Output the [X, Y] coordinate of the center of the cell containing the given text.  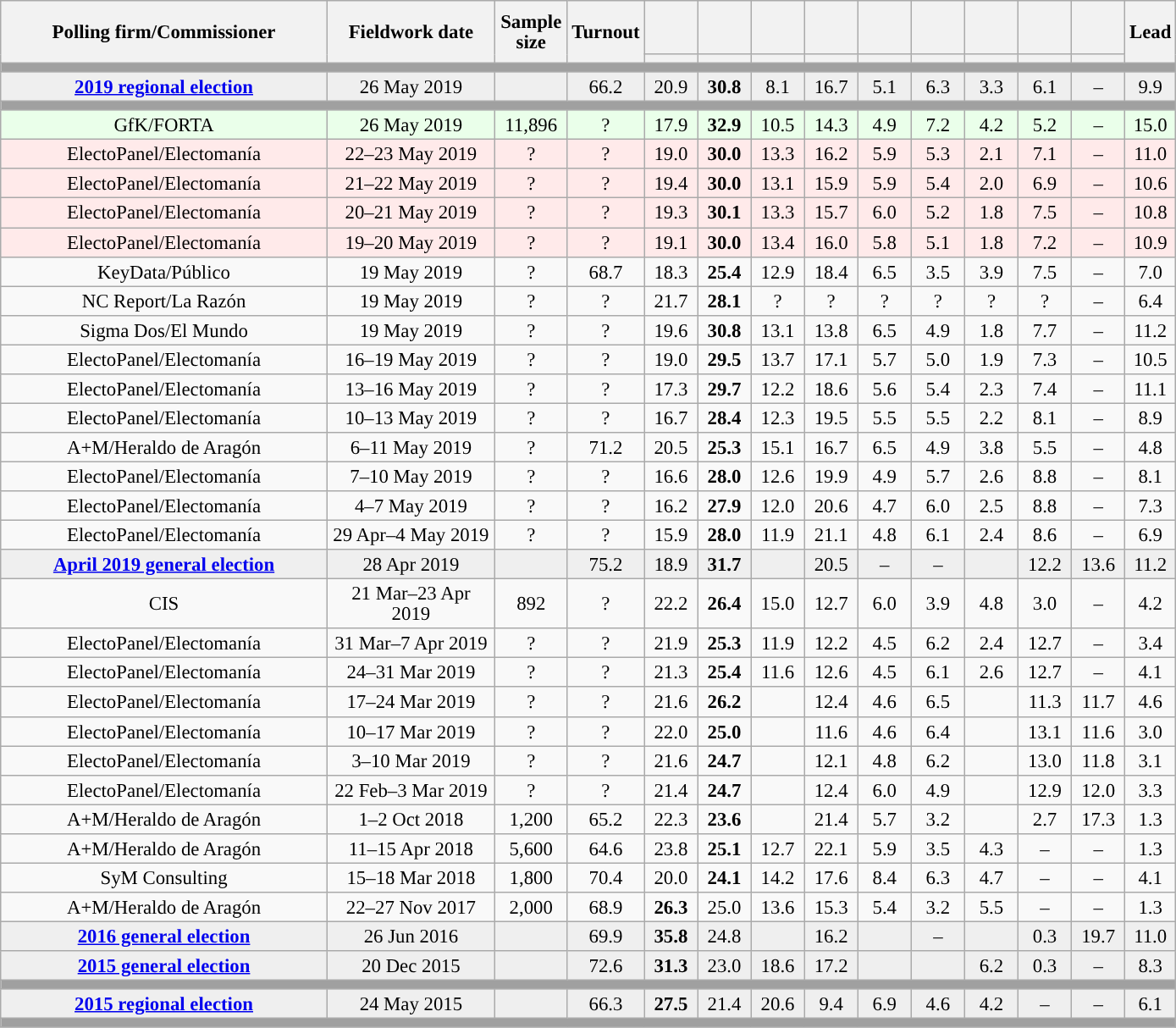
65.2 [606, 820]
8.3 [1151, 965]
6–11 May 2019 [411, 447]
15–18 Mar 2018 [411, 877]
16–19 May 2019 [411, 359]
2015 regional election [164, 1004]
19.1 [671, 242]
10–17 Mar 2019 [411, 732]
72.6 [606, 965]
24 May 2015 [411, 1004]
11–15 Apr 2018 [411, 848]
2.3 [991, 390]
28 Apr 2019 [411, 564]
2016 general election [164, 937]
20.9 [671, 86]
16.6 [671, 476]
12.1 [831, 760]
CIS [164, 605]
11,896 [531, 125]
9.9 [1151, 86]
7.0 [1151, 271]
19.3 [671, 213]
2.0 [991, 185]
22.3 [671, 820]
10.8 [1151, 213]
Fieldwork date [411, 32]
22.0 [671, 732]
13.4 [777, 242]
2,000 [531, 908]
10.9 [1151, 242]
31.7 [725, 564]
8.6 [1045, 535]
3.4 [1151, 644]
5.3 [938, 154]
2.7 [1045, 820]
10–13 May 2019 [411, 418]
18.4 [831, 271]
7.7 [1045, 330]
2019 regional election [164, 86]
21 Mar–23 Apr 2019 [411, 605]
1–2 Oct 2018 [411, 820]
25.1 [725, 848]
892 [531, 605]
7.1 [1045, 154]
19.4 [671, 185]
19.5 [831, 418]
23.0 [725, 965]
28.4 [725, 418]
11.3 [1045, 703]
21.1 [831, 535]
3.1 [1151, 760]
27.9 [725, 506]
Sigma Dos/El Mundo [164, 330]
4.3 [991, 848]
1.9 [991, 359]
23.6 [725, 820]
22 Feb–3 Mar 2019 [411, 789]
23.8 [671, 848]
7.4 [1045, 390]
20 Dec 2015 [411, 965]
5.8 [884, 242]
5,600 [531, 848]
66.3 [606, 1004]
13–16 May 2019 [411, 390]
71.2 [606, 447]
11.7 [1099, 703]
69.9 [606, 937]
19.7 [1099, 937]
29.5 [725, 359]
64.6 [606, 848]
18.9 [671, 564]
20–21 May 2019 [411, 213]
12.3 [777, 418]
17.1 [831, 359]
22–23 May 2019 [411, 154]
13.0 [1045, 760]
31.3 [671, 965]
KeyData/Público [164, 271]
21.9 [671, 644]
5.0 [938, 359]
3–10 Mar 2019 [411, 760]
Sample size [531, 32]
11.1 [1151, 390]
19.9 [831, 476]
15.1 [777, 447]
2.1 [991, 154]
26.2 [725, 703]
28.1 [725, 301]
35.8 [671, 937]
24.1 [725, 877]
22.2 [671, 605]
17–24 Mar 2019 [411, 703]
31 Mar–7 Apr 2019 [411, 644]
29.7 [725, 390]
26 Jun 2016 [411, 937]
75.2 [606, 564]
GfK/FORTA [164, 125]
8.4 [884, 877]
22.1 [831, 848]
Turnout [606, 32]
2015 general election [164, 965]
Polling firm/Commissioner [164, 32]
8.9 [1151, 418]
21.3 [671, 672]
13.7 [777, 359]
2.5 [991, 506]
13.8 [831, 330]
19.6 [671, 330]
70.4 [606, 877]
26.3 [671, 908]
4–7 May 2019 [411, 506]
22–27 Nov 2017 [411, 908]
5.6 [884, 390]
68.9 [606, 908]
3.8 [991, 447]
17.6 [831, 877]
68.7 [606, 271]
26.4 [725, 605]
14.3 [831, 125]
29 Apr–4 May 2019 [411, 535]
18.3 [671, 271]
SyM Consulting [164, 877]
24–31 Mar 2019 [411, 672]
30.1 [725, 213]
10.6 [1151, 185]
32.9 [725, 125]
21–22 May 2019 [411, 185]
24.8 [725, 937]
2.2 [991, 418]
NC Report/La Razón [164, 301]
27.5 [671, 1004]
Lead [1151, 32]
11.8 [1099, 760]
19–20 May 2019 [411, 242]
20.0 [671, 877]
1,800 [531, 877]
7–10 May 2019 [411, 476]
14.2 [777, 877]
16.0 [831, 242]
21.7 [671, 301]
April 2019 general election [164, 564]
15.7 [831, 213]
66.2 [606, 86]
1,200 [531, 820]
9.4 [831, 1004]
15.3 [831, 908]
17.9 [671, 125]
17.2 [831, 965]
